Pinpoint the cell where the given text exists, returning its (X, Y) midpoint coordinate. 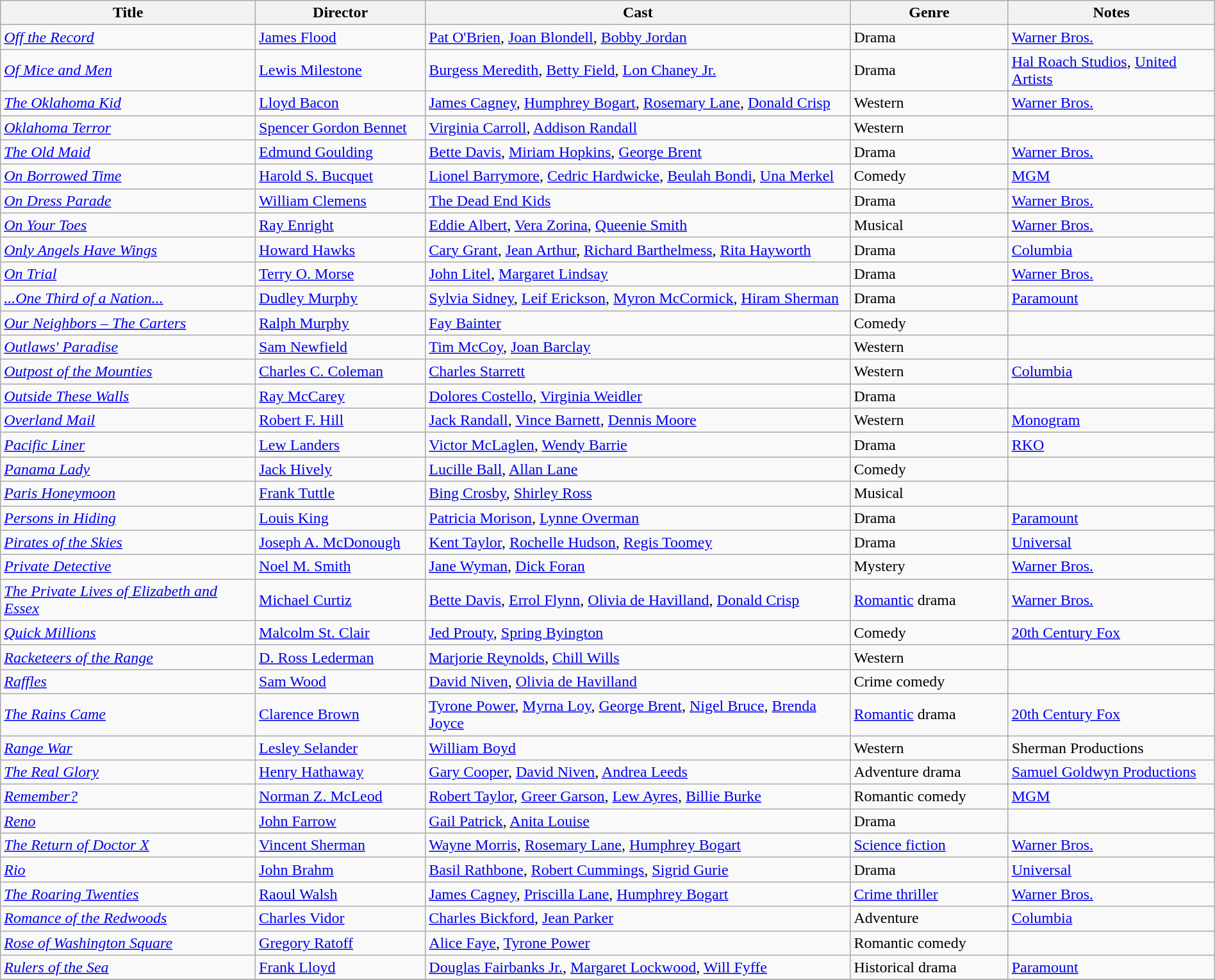
Terry O. Morse (341, 274)
John Farrow (341, 821)
Lew Landers (341, 445)
Genre (929, 13)
John Brahm (341, 870)
Ralph Murphy (341, 322)
Frank Tuttle (341, 494)
Lesley Selander (341, 748)
Lionel Barrymore, Cedric Hardwicke, Beulah Bondi, Una Merkel (638, 176)
Rose of Washington Square (128, 943)
On Your Toes (128, 225)
Samuel Goldwyn Productions (1111, 772)
John Litel, Margaret Lindsay (638, 274)
Vincent Sherman (341, 845)
Lewis Milestone (341, 71)
Reno (128, 821)
Eddie Albert, Vera Zorina, Queenie Smith (638, 225)
Title (128, 13)
Sam Newfield (341, 347)
The Return of Doctor X (128, 845)
James Cagney, Priscilla Lane, Humphrey Bogart (638, 894)
Harold S. Bucquet (341, 176)
On Dress Parade (128, 201)
Persons in Hiding (128, 518)
Adventure (929, 918)
Of Mice and Men (128, 71)
Cast (638, 13)
Victor McLaglen, Wendy Barrie (638, 445)
Michael Curtiz (341, 600)
Robert F. Hill (341, 420)
Charles Starrett (638, 372)
Basil Rathbone, Robert Cummings, Sigrid Gurie (638, 870)
Cary Grant, Jean Arthur, Richard Barthelmess, Rita Hayworth (638, 249)
Pat O'Brien, Joan Blondell, Bobby Jordan (638, 37)
Tim McCoy, Joan Barclay (638, 347)
Clarence Brown (341, 714)
Fay Bainter (638, 322)
Outside These Walls (128, 396)
Bette Davis, Miriam Hopkins, George Brent (638, 152)
Hal Roach Studios, United Artists (1111, 71)
Joseph A. McDonough (341, 542)
Charles Bickford, Jean Parker (638, 918)
Dudley Murphy (341, 298)
William Boyd (638, 748)
Kent Taylor, Rochelle Hudson, Regis Toomey (638, 542)
The Private Lives of Elizabeth and Essex (128, 600)
Gary Cooper, David Niven, Andrea Leeds (638, 772)
Paris Honeymoon (128, 494)
James Flood (341, 37)
Crime thriller (929, 894)
Howard Hawks (341, 249)
Overland Mail (128, 420)
David Niven, Olivia de Havilland (638, 681)
Alice Faye, Tyrone Power (638, 943)
Jane Wyman, Dick Foran (638, 567)
Rio (128, 870)
Bette Davis, Errol Flynn, Olivia de Havilland, Donald Crisp (638, 600)
Raffles (128, 681)
The Rains Came (128, 714)
The Oklahoma Kid (128, 103)
Notes (1111, 13)
Range War (128, 748)
William Clemens (341, 201)
Sylvia Sidney, Leif Erickson, Myron McCormick, Hiram Sherman (638, 298)
Panama Lady (128, 469)
The Old Maid (128, 152)
Patricia Morison, Lynne Overman (638, 518)
On Borrowed Time (128, 176)
Lucille Ball, Allan Lane (638, 469)
Pacific Liner (128, 445)
Remember? (128, 797)
Adventure drama (929, 772)
Burgess Meredith, Betty Field, Lon Chaney Jr. (638, 71)
Director (341, 13)
Crime comedy (929, 681)
Outlaws' Paradise (128, 347)
Only Angels Have Wings (128, 249)
The Real Glory (128, 772)
Malcolm St. Clair (341, 633)
The Dead End Kids (638, 201)
Edmund Goulding (341, 152)
Tyrone Power, Myrna Loy, George Brent, Nigel Bruce, Brenda Joyce (638, 714)
Charles Vidor (341, 918)
Spencer Gordon Bennet (341, 128)
...One Third of a Nation... (128, 298)
The Roaring Twenties (128, 894)
Romance of the Redwoods (128, 918)
Robert Taylor, Greer Garson, Lew Ayres, Billie Burke (638, 797)
Outpost of the Mounties (128, 372)
D. Ross Lederman (341, 657)
James Cagney, Humphrey Bogart, Rosemary Lane, Donald Crisp (638, 103)
Historical drama (929, 967)
Henry Hathaway (341, 772)
Pirates of the Skies (128, 542)
Mystery (929, 567)
Private Detective (128, 567)
Gregory Ratoff (341, 943)
Noel M. Smith (341, 567)
Oklahoma Terror (128, 128)
Raoul Walsh (341, 894)
Norman Z. McLeod (341, 797)
Jed Prouty, Spring Byington (638, 633)
Sherman Productions (1111, 748)
Quick Millions (128, 633)
Virginia Carroll, Addison Randall (638, 128)
RKO (1111, 445)
Ray Enright (341, 225)
On Trial (128, 274)
Off the Record (128, 37)
Bing Crosby, Shirley Ross (638, 494)
Our Neighbors – The Carters (128, 322)
Sam Wood (341, 681)
Rulers of the Sea (128, 967)
Ray McCarey (341, 396)
Louis King (341, 518)
Racketeers of the Range (128, 657)
Monogram (1111, 420)
Lloyd Bacon (341, 103)
Douglas Fairbanks Jr., Margaret Lockwood, Will Fyffe (638, 967)
Science fiction (929, 845)
Wayne Morris, Rosemary Lane, Humphrey Bogart (638, 845)
Jack Hively (341, 469)
Gail Patrick, Anita Louise (638, 821)
Jack Randall, Vince Barnett, Dennis Moore (638, 420)
Charles C. Coleman (341, 372)
Dolores Costello, Virginia Weidler (638, 396)
Marjorie Reynolds, Chill Wills (638, 657)
Frank Lloyd (341, 967)
